Extract the [X, Y] coordinate from the center of the cell holding the provided text.  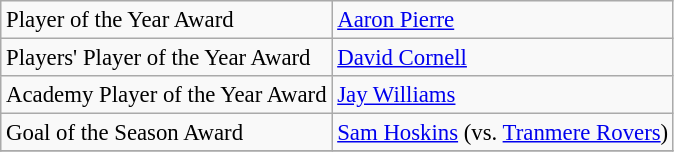
Aaron Pierre [503, 20]
Player of the Year Award [166, 20]
Jay Williams [503, 95]
Sam Hoskins (vs. Tranmere Rovers) [503, 133]
David Cornell [503, 58]
Academy Player of the Year Award [166, 95]
Goal of the Season Award [166, 133]
Players' Player of the Year Award [166, 58]
